Extract the (x, y) coordinate from the center of the cell holding the provided text.  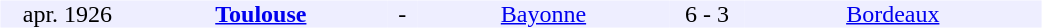
Bayonne (544, 14)
Bordeaux (892, 14)
- (402, 14)
6 - 3 (707, 14)
apr. 1926 (67, 14)
Toulouse (260, 14)
